Extract the [X, Y] coordinate from the center of the cell holding the provided text.  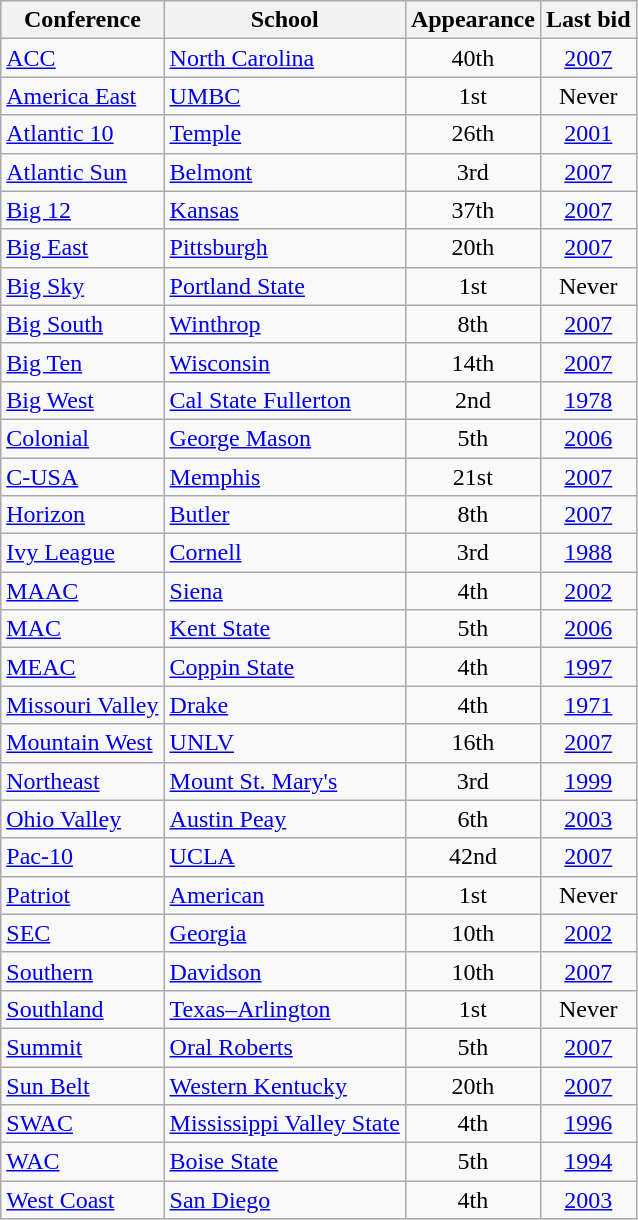
Sun Belt [82, 1085]
Kent State [284, 629]
ACC [82, 58]
Memphis [284, 477]
San Diego [284, 1200]
Big 12 [82, 210]
MAAC [82, 591]
American [284, 895]
Drake [284, 705]
Atlantic Sun [82, 172]
Ivy League [82, 553]
Coppin State [284, 667]
Horizon [82, 515]
School [284, 20]
C-USA [82, 477]
Pittsburgh [284, 248]
WAC [82, 1162]
1994 [588, 1162]
Atlantic 10 [82, 134]
UNLV [284, 743]
Missouri Valley [82, 705]
Summit [82, 1047]
Conference [82, 20]
Appearance [472, 20]
Mountain West [82, 743]
Butler [284, 515]
Southern [82, 971]
Wisconsin [284, 362]
Kansas [284, 210]
1988 [588, 553]
1997 [588, 667]
Big East [82, 248]
Big Ten [82, 362]
1971 [588, 705]
26th [472, 134]
Temple [284, 134]
West Coast [82, 1200]
42nd [472, 857]
Oral Roberts [284, 1047]
Big South [82, 324]
Mount St. Mary's [284, 781]
Southland [82, 1009]
2nd [472, 400]
Colonial [82, 438]
SWAC [82, 1124]
MAC [82, 629]
37th [472, 210]
Northeast [82, 781]
Pac-10 [82, 857]
Last bid [588, 20]
Ohio Valley [82, 819]
Cornell [284, 553]
14th [472, 362]
1996 [588, 1124]
Austin Peay [284, 819]
Davidson [284, 971]
6th [472, 819]
Portland State [284, 286]
Cal State Fullerton [284, 400]
UCLA [284, 857]
40th [472, 58]
2001 [588, 134]
UMBC [284, 96]
North Carolina [284, 58]
Big Sky [82, 286]
16th [472, 743]
21st [472, 477]
MEAC [82, 667]
Mississippi Valley State [284, 1124]
Western Kentucky [284, 1085]
Patriot [82, 895]
Winthrop [284, 324]
Boise State [284, 1162]
Georgia [284, 933]
Siena [284, 591]
Belmont [284, 172]
SEC [82, 933]
George Mason [284, 438]
Big West [82, 400]
America East [82, 96]
1978 [588, 400]
Texas–Arlington [284, 1009]
1999 [588, 781]
